From the cell containing the given text, extract its center point as [x, y] coordinate. 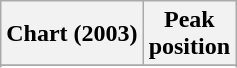
Chart (2003) [72, 34]
Peakposition [189, 34]
